Return [x, y] of the center of cell containing provided text 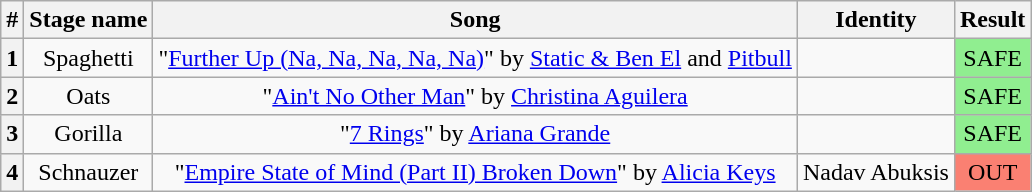
Nadav Abuksis [876, 172]
# [12, 20]
Spaghetti [88, 58]
3 [12, 134]
"Ain't No Other Man" by Christina Aguilera [476, 96]
Song [476, 20]
2 [12, 96]
Gorilla [88, 134]
4 [12, 172]
OUT [992, 172]
Schnauzer [88, 172]
Identity [876, 20]
Result [992, 20]
1 [12, 58]
"Further Up (Na, Na, Na, Na, Na)" by Static & Ben El and Pitbull [476, 58]
Oats [88, 96]
"7 Rings" by Ariana Grande [476, 134]
"Empire State of Mind (Part II) Broken Down" by Alicia Keys [476, 172]
Stage name [88, 20]
